Find where the given text appears and provide that cell's center as [X, Y] coordinate. 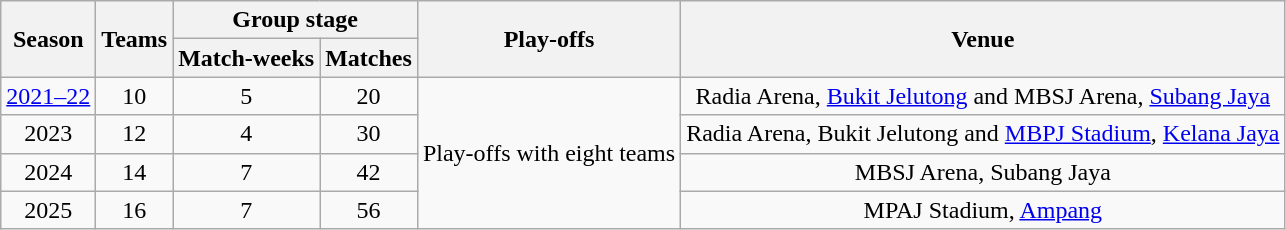
30 [369, 134]
Venue [983, 39]
Match-weeks [246, 58]
Play-offs with eight teams [548, 153]
56 [369, 210]
Season [48, 39]
42 [369, 172]
Matches [369, 58]
10 [134, 96]
4 [246, 134]
12 [134, 134]
Teams [134, 39]
16 [134, 210]
20 [369, 96]
Radia Arena, Bukit Jelutong and MBSJ Arena, Subang Jaya [983, 96]
2024 [48, 172]
2021–22 [48, 96]
MBSJ Arena, Subang Jaya [983, 172]
2023 [48, 134]
MPAJ Stadium, Ampang [983, 210]
14 [134, 172]
5 [246, 96]
Group stage [296, 20]
Radia Arena, Bukit Jelutong and MBPJ Stadium, Kelana Jaya [983, 134]
Play-offs [548, 39]
2025 [48, 210]
